Output the [X, Y] coordinate of the center of the cell containing the given text.  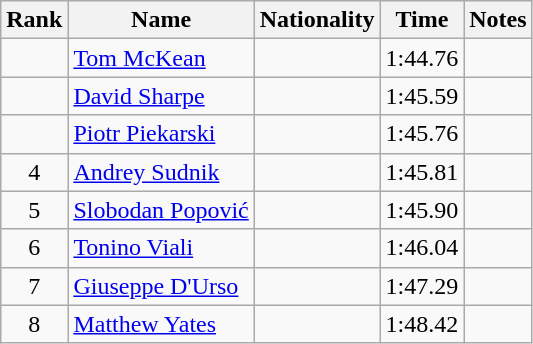
6 [34, 248]
1:44.76 [422, 58]
Nationality [317, 20]
1:45.90 [422, 210]
1:45.76 [422, 134]
1:45.59 [422, 96]
8 [34, 324]
Andrey Sudnik [161, 172]
4 [34, 172]
5 [34, 210]
Notes [498, 20]
Time [422, 20]
Giuseppe D'Urso [161, 286]
1:45.81 [422, 172]
Tom McKean [161, 58]
Rank [34, 20]
David Sharpe [161, 96]
7 [34, 286]
Slobodan Popović [161, 210]
1:46.04 [422, 248]
Matthew Yates [161, 324]
1:47.29 [422, 286]
Piotr Piekarski [161, 134]
1:48.42 [422, 324]
Name [161, 20]
Tonino Viali [161, 248]
